From the cell containing the given text, extract its center point as (X, Y) coordinate. 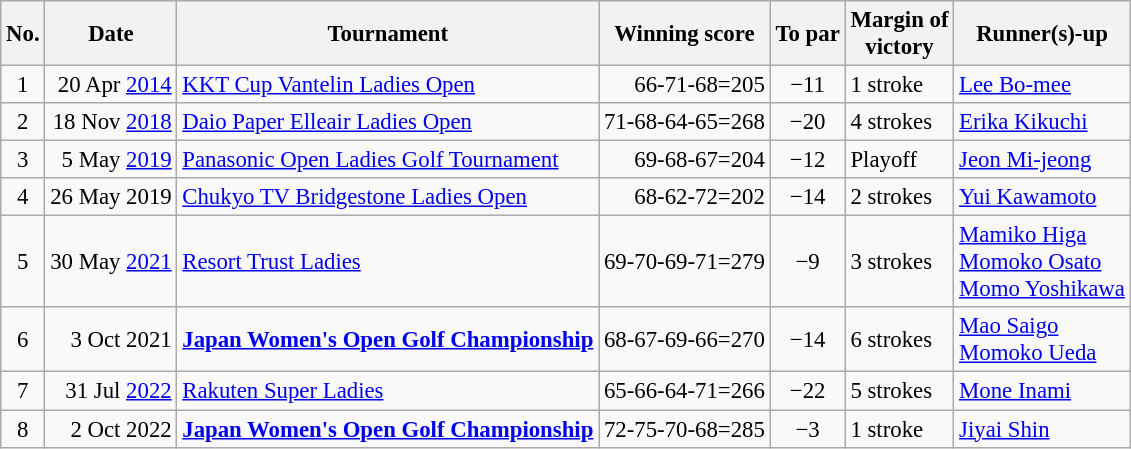
3 strokes (900, 262)
−12 (808, 160)
−20 (808, 122)
2 (23, 122)
Resort Trust Ladies (388, 262)
−3 (808, 429)
8 (23, 429)
Yui Kawamoto (1042, 197)
65-66-64-71=266 (685, 391)
Erika Kikuchi (1042, 122)
26 May 2019 (111, 197)
18 Nov 2018 (111, 122)
Tournament (388, 34)
Playoff (900, 160)
KKT Cup Vantelin Ladies Open (388, 85)
5 strokes (900, 391)
7 (23, 391)
Lee Bo-mee (1042, 85)
No. (23, 34)
2 strokes (900, 197)
Date (111, 34)
Rakuten Super Ladies (388, 391)
31 Jul 2022 (111, 391)
4 strokes (900, 122)
Panasonic Open Ladies Golf Tournament (388, 160)
20 Apr 2014 (111, 85)
6 strokes (900, 340)
Daio Paper Elleair Ladies Open (388, 122)
4 (23, 197)
3 Oct 2021 (111, 340)
6 (23, 340)
Winning score (685, 34)
69-68-67=204 (685, 160)
To par (808, 34)
30 May 2021 (111, 262)
−22 (808, 391)
71-68-64-65=268 (685, 122)
Runner(s)-up (1042, 34)
68-62-72=202 (685, 197)
2 Oct 2022 (111, 429)
Chukyo TV Bridgestone Ladies Open (388, 197)
5 May 2019 (111, 160)
Mone Inami (1042, 391)
68-67-69-66=270 (685, 340)
−11 (808, 85)
5 (23, 262)
−9 (808, 262)
Mamiko Higa Momoko Osato Momo Yoshikawa (1042, 262)
66-71-68=205 (685, 85)
Jiyai Shin (1042, 429)
3 (23, 160)
Margin ofvictory (900, 34)
Mao Saigo Momoko Ueda (1042, 340)
69-70-69-71=279 (685, 262)
72-75-70-68=285 (685, 429)
Jeon Mi-jeong (1042, 160)
1 (23, 85)
